Identify which cell holds the provided text, then report its (X, Y) central coordinate. 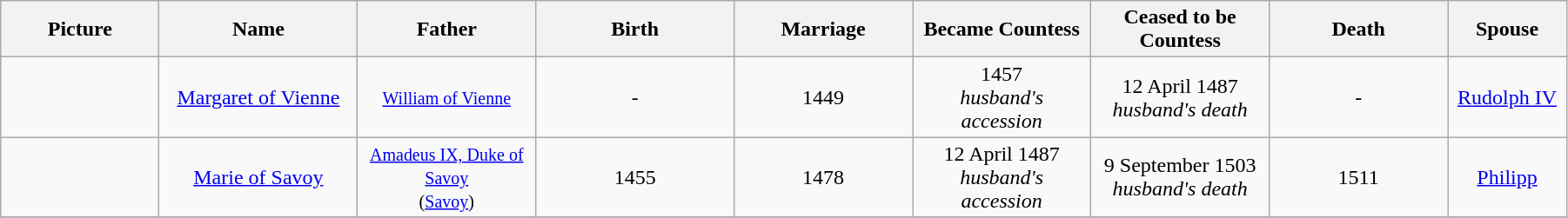
12 April 1487husband's accession (1002, 177)
William of Vienne (447, 97)
1457husband's accession (1002, 97)
Philipp (1507, 177)
Father (447, 30)
1511 (1359, 177)
Marriage (823, 30)
Marie of Savoy (258, 177)
Amadeus IX, Duke of Savoy(Savoy) (447, 177)
Death (1359, 30)
9 September 1503husband's death (1180, 177)
Rudolph IV (1507, 97)
1455 (635, 177)
Became Countess (1002, 30)
12 April 1487husband's death (1180, 97)
Margaret of Vienne (258, 97)
Birth (635, 30)
Picture (80, 30)
Ceased to be Countess (1180, 30)
Spouse (1507, 30)
Name (258, 30)
1449 (823, 97)
1478 (823, 177)
